Identify which cell holds the provided text, then report its [X, Y] central coordinate. 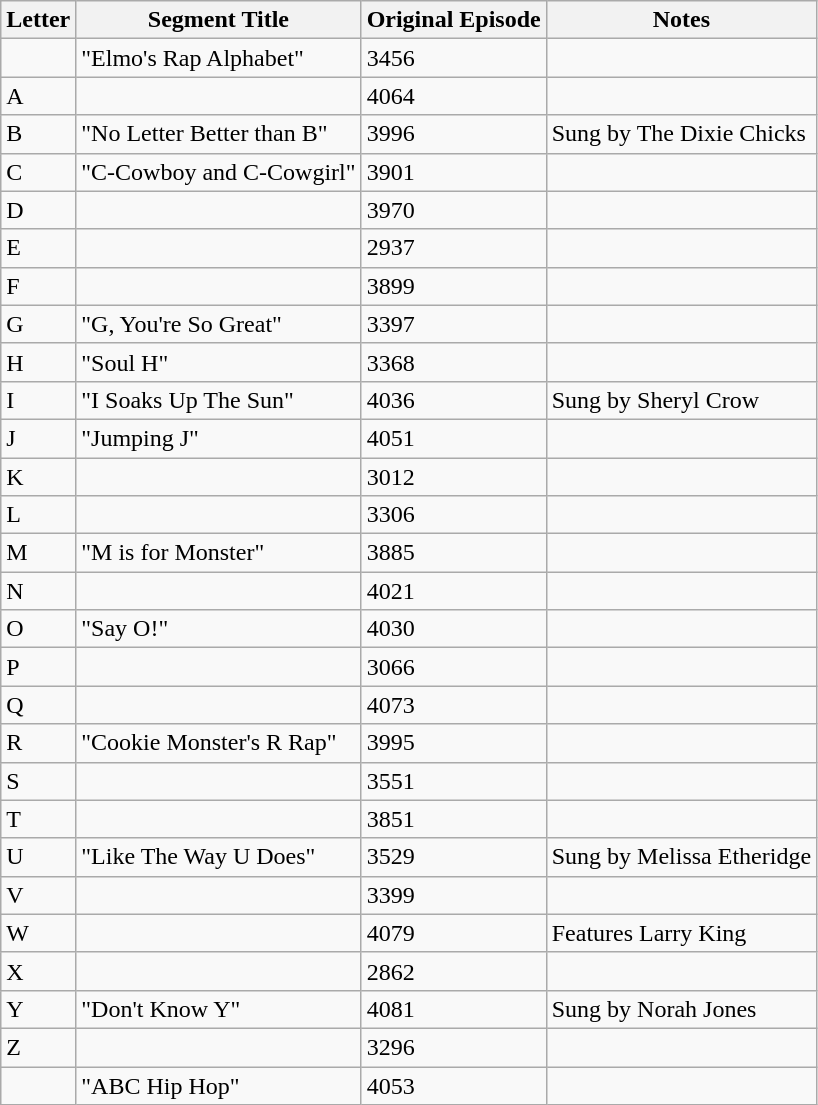
4051 [454, 438]
R [38, 743]
"No Letter Better than B" [218, 134]
3901 [454, 172]
"M is for Monster" [218, 553]
4081 [454, 1009]
"Soul H" [218, 362]
4036 [454, 400]
G [38, 324]
4064 [454, 96]
"ABC Hip Hop" [218, 1085]
3456 [454, 58]
P [38, 667]
3551 [454, 781]
3529 [454, 857]
T [38, 819]
H [38, 362]
3996 [454, 134]
"Like The Way U Does" [218, 857]
Notes [681, 20]
2937 [454, 248]
3012 [454, 477]
K [38, 477]
Q [38, 705]
M [38, 553]
U [38, 857]
L [38, 515]
3851 [454, 819]
Letter [38, 20]
A [38, 96]
2862 [454, 971]
4030 [454, 629]
Features Larry King [681, 933]
3296 [454, 1047]
3885 [454, 553]
V [38, 895]
3306 [454, 515]
"Say O!" [218, 629]
Segment Title [218, 20]
4079 [454, 933]
3995 [454, 743]
4073 [454, 705]
3368 [454, 362]
W [38, 933]
3066 [454, 667]
Sung by The Dixie Chicks [681, 134]
"Cookie Monster's R Rap" [218, 743]
"G, You're So Great" [218, 324]
Sung by Melissa Etheridge [681, 857]
"Don't Know Y" [218, 1009]
N [38, 591]
S [38, 781]
I [38, 400]
B [38, 134]
3970 [454, 210]
Sung by Sheryl Crow [681, 400]
3397 [454, 324]
E [38, 248]
Y [38, 1009]
4053 [454, 1085]
F [38, 286]
D [38, 210]
X [38, 971]
Original Episode [454, 20]
"C-Cowboy and C-Cowgirl" [218, 172]
4021 [454, 591]
Z [38, 1047]
3899 [454, 286]
J [38, 438]
"Elmo's Rap Alphabet" [218, 58]
O [38, 629]
"Jumping J" [218, 438]
3399 [454, 895]
C [38, 172]
Sung by Norah Jones [681, 1009]
"I Soaks Up The Sun" [218, 400]
